Find where the given text appears and provide that cell's center as [x, y] coordinate. 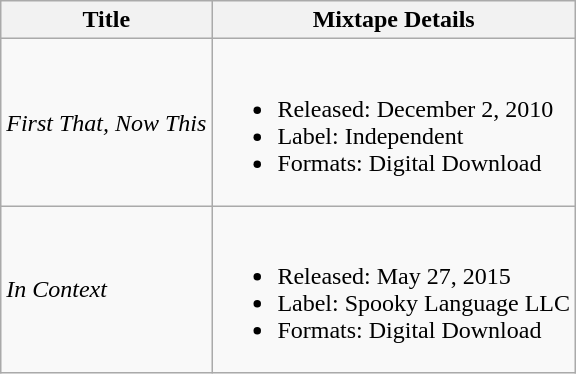
Title [106, 20]
Released: December 2, 2010Label: IndependentFormats: Digital Download [394, 122]
Released: May 27, 2015Label: Spooky Language LLCFormats: Digital Download [394, 290]
Mixtape Details [394, 20]
First That, Now This [106, 122]
In Context [106, 290]
